From the cell containing the given text, extract its center point as (X, Y) coordinate. 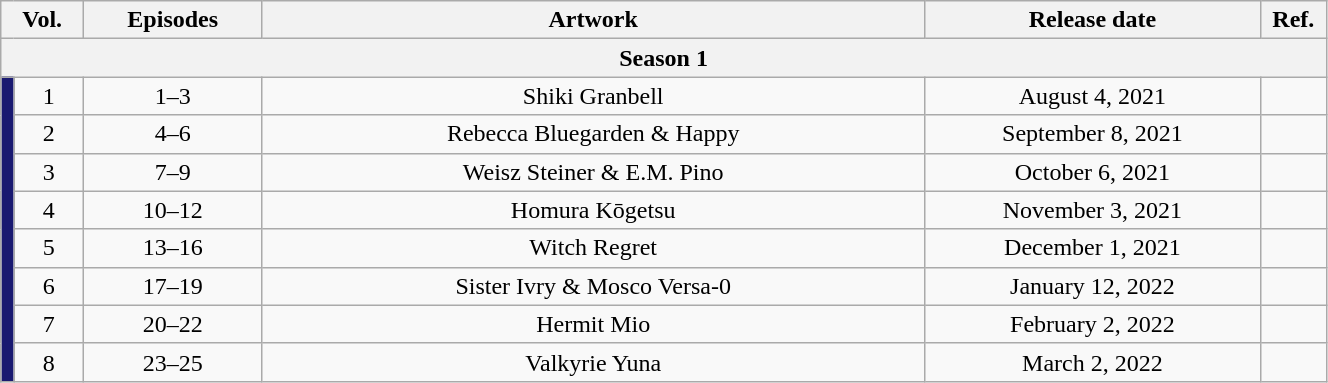
Release date (1093, 20)
5 (49, 248)
2 (49, 134)
13–16 (173, 248)
December 1, 2021 (1093, 248)
Ref. (1293, 20)
Homura Kōgetsu (594, 210)
Hermit Mio (594, 324)
September 8, 2021 (1093, 134)
7 (49, 324)
Artwork (594, 20)
7–9 (173, 172)
1 (49, 96)
February 2, 2022 (1093, 324)
17–19 (173, 286)
Rebecca Bluegarden & Happy (594, 134)
10–12 (173, 210)
20–22 (173, 324)
8 (49, 362)
3 (49, 172)
Vol. (42, 20)
Sister Ivry & Mosco Versa-0 (594, 286)
Witch Regret (594, 248)
November 3, 2021 (1093, 210)
March 2, 2022 (1093, 362)
Episodes (173, 20)
October 6, 2021 (1093, 172)
4 (49, 210)
Season 1 (664, 58)
Weisz Steiner & E.M. Pino (594, 172)
Valkyrie Yuna (594, 362)
1–3 (173, 96)
23–25 (173, 362)
August 4, 2021 (1093, 96)
Shiki Granbell (594, 96)
January 12, 2022 (1093, 286)
4–6 (173, 134)
6 (49, 286)
